Output the [x, y] coordinate of the center of the cell containing the given text.  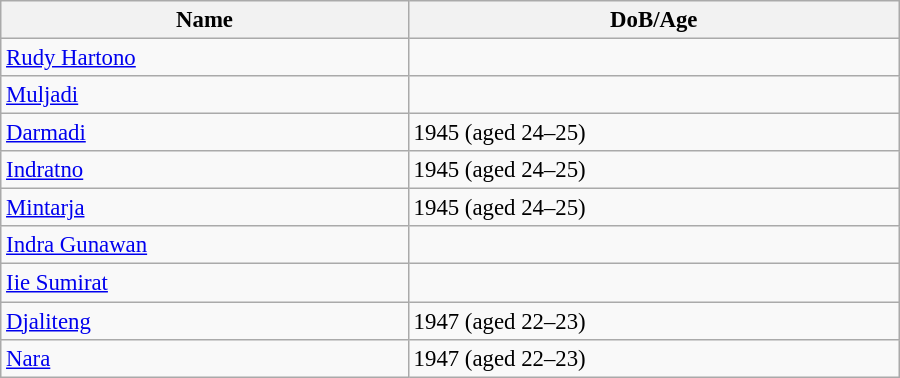
Name [205, 20]
Rudy Hartono [205, 58]
Indratno [205, 170]
Iie Sumirat [205, 283]
Indra Gunawan [205, 245]
Muljadi [205, 95]
DoB/Age [654, 20]
Mintarja [205, 208]
Djaliteng [205, 321]
Nara [205, 358]
Darmadi [205, 133]
